Pinpoint the cell where the given text exists, returning its [X, Y] midpoint coordinate. 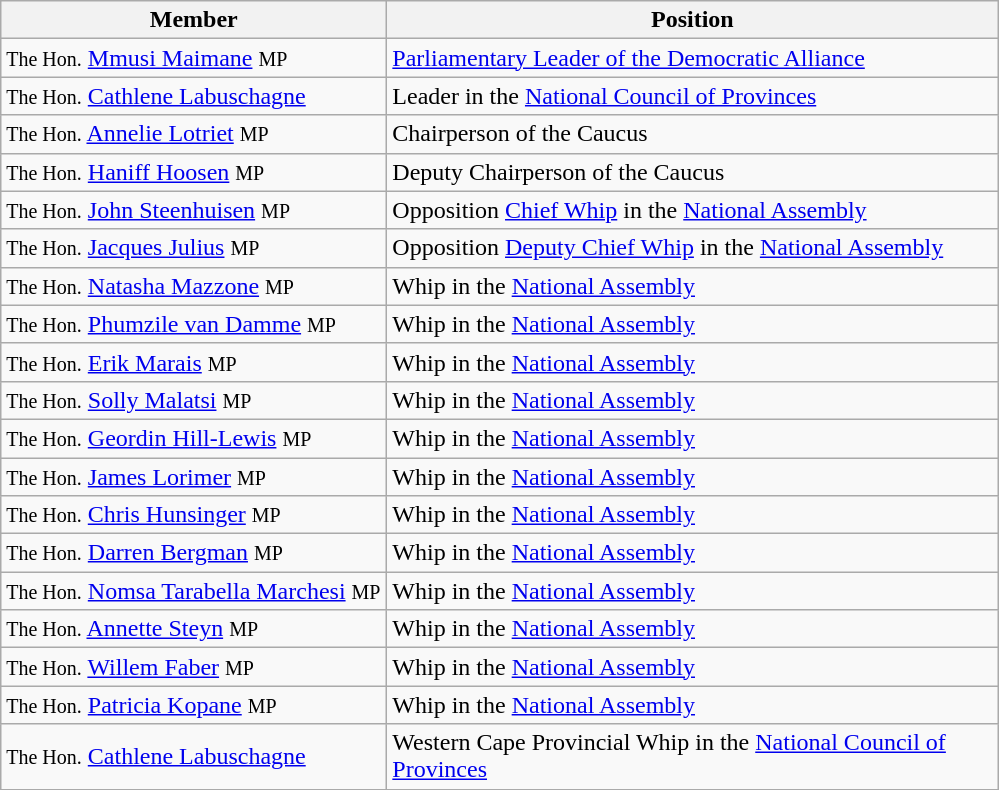
The Hon. Haniff Hoosen MP [194, 172]
The Hon. Mmusi Maimane MP [194, 58]
The Hon. Geordin Hill-Lewis MP [194, 438]
Parliamentary Leader of the Democratic Alliance [692, 58]
The Hon. Chris Hunsinger MP [194, 515]
The Hon. Patricia Kopane MP [194, 705]
The Hon. James Lorimer MP [194, 477]
Member [194, 20]
The Hon. Annelie Lotriet MP [194, 134]
Opposition Chief Whip in the National Assembly [692, 210]
The Hon. Annette Steyn MP [194, 629]
The Hon. Erik Marais MP [194, 362]
Leader in the National Council of Provinces [692, 96]
The Hon. Phumzile van Damme MP [194, 324]
The Hon. Solly Malatsi MP [194, 400]
Western Cape Provincial Whip in the National Council of Provinces [692, 756]
Position [692, 20]
The Hon. John Steenhuisen MP [194, 210]
The Hon. Natasha Mazzone MP [194, 286]
The Hon. Darren Bergman MP [194, 553]
The Hon. Willem Faber MP [194, 667]
Opposition Deputy Chief Whip in the National Assembly [692, 248]
The Hon. Jacques Julius MP [194, 248]
The Hon. Nomsa Tarabella Marchesi MP [194, 591]
Deputy Chairperson of the Caucus [692, 172]
Chairperson of the Caucus [692, 134]
